Return [x, y] of the center of cell containing provided text 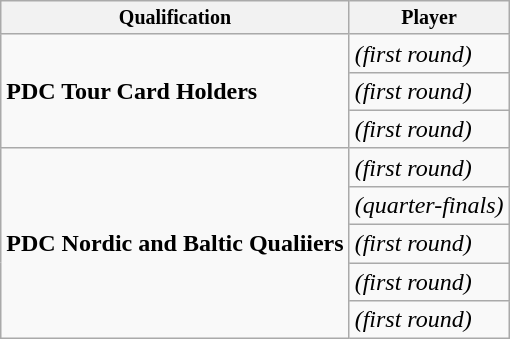
Qualification [175, 18]
(quarter-finals) [429, 205]
Player [429, 18]
PDC Tour Card Holders [175, 91]
PDC Nordic and Baltic Qualiiers [175, 243]
